Pinpoint the cell where the given text exists, returning its [X, Y] midpoint coordinate. 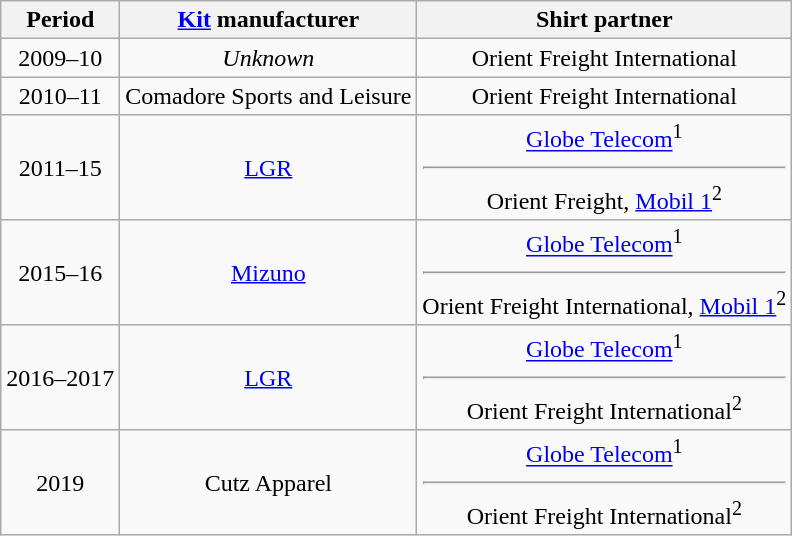
Globe Telecom1Orient Freight International, Mobil 12 [604, 272]
Cutz Apparel [268, 482]
Period [60, 20]
2016–2017 [60, 378]
Mizuno [268, 272]
2015–16 [60, 272]
2019 [60, 482]
Unknown [268, 58]
2011–15 [60, 168]
Globe Telecom1Orient Freight, Mobil 12 [604, 168]
Shirt partner [604, 20]
Kit manufacturer [268, 20]
2009–10 [60, 58]
2010–11 [60, 96]
Comadore Sports and Leisure [268, 96]
